Find where the given text appears and provide that cell's center as (X, Y) coordinate. 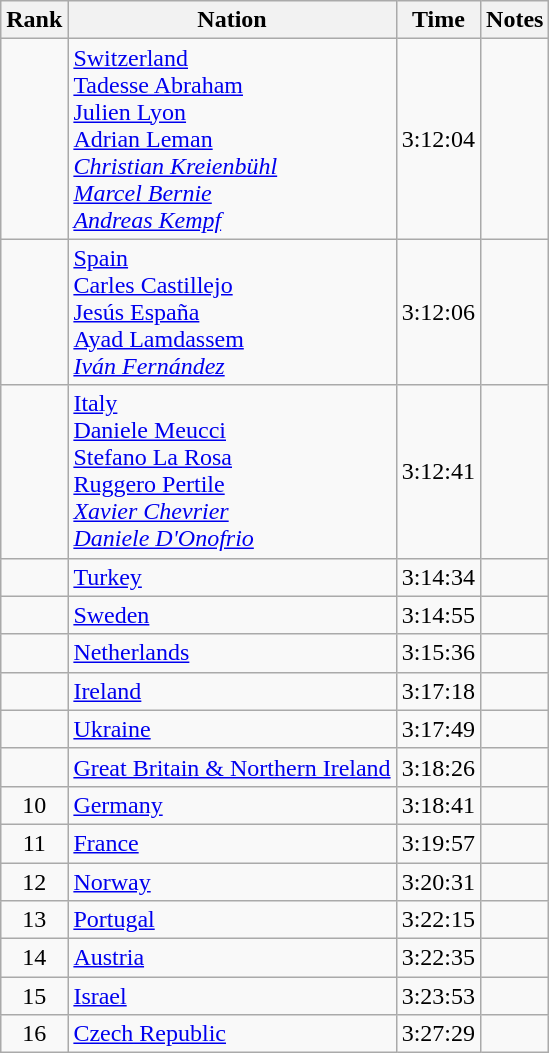
SwitzerlandTadesse AbrahamJulien LyonAdrian LemanChristian KreienbühlMarcel BernieAndreas Kempf (232, 139)
15 (34, 996)
3:15:36 (438, 653)
3:20:31 (438, 881)
3:14:55 (438, 615)
France (232, 843)
11 (34, 843)
Time (438, 20)
SpainCarles CastillejoJesús EspañaAyad LamdassemIván Fernández (232, 312)
Great Britain & Northern Ireland (232, 767)
12 (34, 881)
Nation (232, 20)
Sweden (232, 615)
ItalyDaniele MeucciStefano La RosaRuggero PertileXavier ChevrierDaniele D'Onofrio (232, 472)
3:19:57 (438, 843)
Notes (515, 20)
3:17:18 (438, 691)
3:27:29 (438, 1034)
Rank (34, 20)
3:12:04 (438, 139)
10 (34, 805)
Israel (232, 996)
3:12:41 (438, 472)
3:23:53 (438, 996)
3:22:15 (438, 920)
3:14:34 (438, 577)
3:18:26 (438, 767)
Ireland (232, 691)
16 (34, 1034)
3:12:06 (438, 312)
Ukraine (232, 729)
Portugal (232, 920)
Netherlands (232, 653)
Norway (232, 881)
3:17:49 (438, 729)
Germany (232, 805)
Turkey (232, 577)
Austria (232, 958)
Czech Republic (232, 1034)
13 (34, 920)
3:18:41 (438, 805)
3:22:35 (438, 958)
14 (34, 958)
